Return (x, y) of the center of cell containing provided text 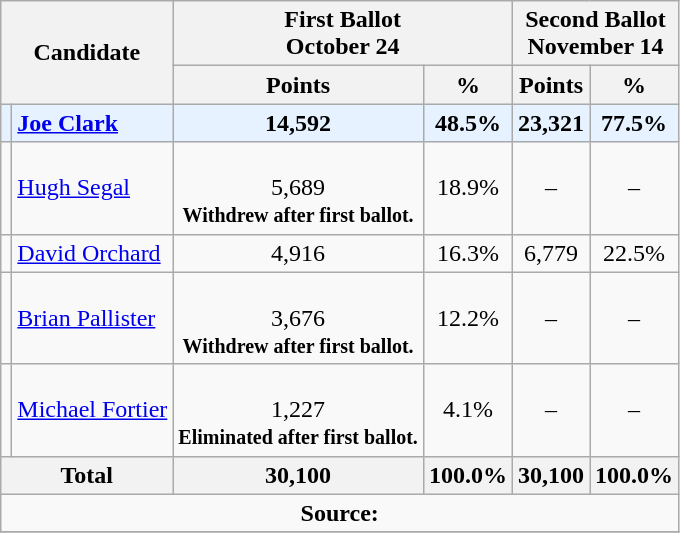
Michael Fortier (92, 410)
4.1% (468, 410)
Total (87, 475)
Joe Clark (92, 123)
First BallotOctober 24 (343, 34)
4,916 (298, 253)
5,689Withdrew after first ballot. (298, 188)
Candidate (87, 52)
77.5% (634, 123)
Hugh Segal (92, 188)
48.5% (468, 123)
23,321 (550, 123)
18.9% (468, 188)
14,592 (298, 123)
12.2% (468, 318)
David Orchard (92, 253)
3,676 Withdrew after first ballot. (298, 318)
1,227Eliminated after first ballot. (298, 410)
Second BallotNovember 14 (595, 34)
22.5% (634, 253)
6,779 (550, 253)
Brian Pallister (92, 318)
16.3% (468, 253)
Source: (340, 513)
